Scan for the cell matching the given text and deliver its [x, y] coordinate at center. 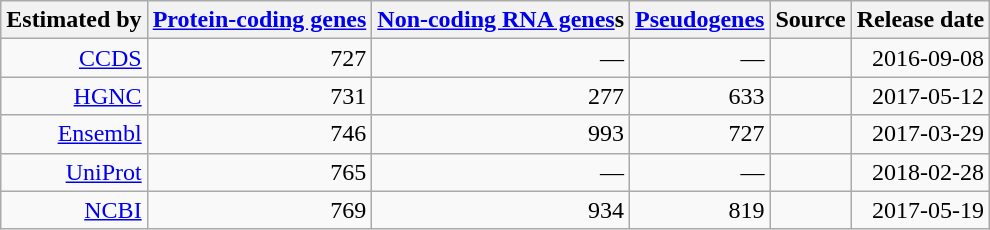
UniProt [74, 172]
769 [260, 210]
Protein-coding genes [260, 20]
Pseudogenes [700, 20]
Estimated by [74, 20]
Source [810, 20]
CCDS [74, 58]
Ensembl [74, 134]
2016-09-08 [920, 58]
731 [260, 96]
2018-02-28 [920, 172]
2017-05-19 [920, 210]
746 [260, 134]
NCBI [74, 210]
Non-coding RNA geness [501, 20]
2017-03-29 [920, 134]
2017-05-12 [920, 96]
993 [501, 134]
Release date [920, 20]
819 [700, 210]
765 [260, 172]
277 [501, 96]
934 [501, 210]
633 [700, 96]
HGNC [74, 96]
